Locate the cell with the specified text and output its [x, y] center coordinate. 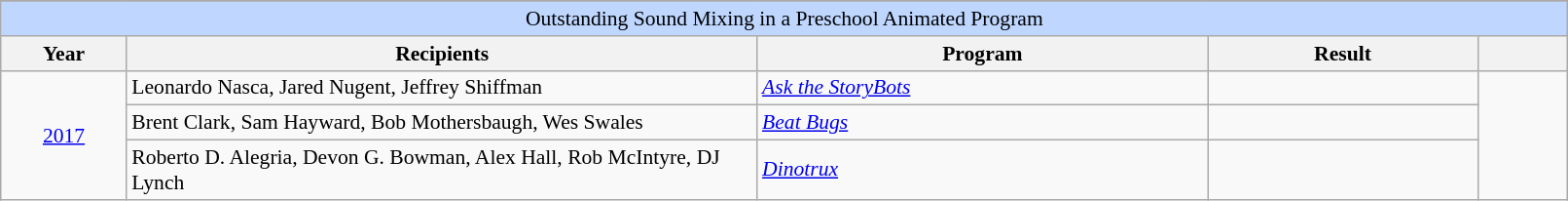
Outstanding Sound Mixing in a Preschool Animated Program [784, 19]
2017 [64, 135]
Brent Clark, Sam Hayward, Bob Mothersbaugh, Wes Swales [442, 123]
Ask the StoryBots [983, 88]
Result [1343, 54]
Beat Bugs [983, 123]
Leonardo Nasca, Jared Nugent, Jeffrey Shiffman [442, 88]
Year [64, 54]
Recipients [442, 54]
Roberto D. Alegria, Devon G. Bowman, Alex Hall, Rob McIntyre, DJ Lynch [442, 170]
Dinotrux [983, 170]
Program [983, 54]
